Return [X, Y] of the center of cell containing provided text 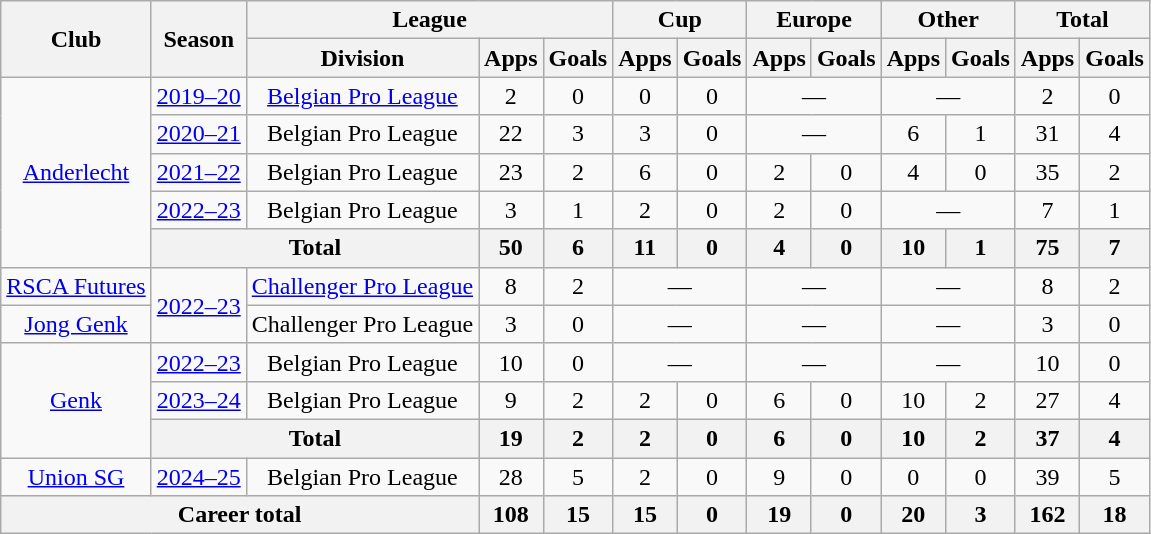
20 [913, 515]
162 [1047, 515]
Anderlecht [76, 172]
28 [511, 477]
2019–20 [198, 96]
League [429, 20]
Genk [76, 400]
37 [1047, 438]
50 [511, 248]
23 [511, 172]
31 [1047, 134]
Division [362, 58]
18 [1115, 515]
Club [76, 39]
2021–22 [198, 172]
2020–21 [198, 134]
108 [511, 515]
27 [1047, 400]
Europe [814, 20]
RSCA Futures [76, 286]
Other [948, 20]
Jong Genk [76, 324]
Career total [240, 515]
2023–24 [198, 400]
11 [645, 248]
2024–25 [198, 477]
75 [1047, 248]
Season [198, 39]
39 [1047, 477]
Union SG [76, 477]
Cup [680, 20]
35 [1047, 172]
22 [511, 134]
